Determine the [x, y] coordinate at the center of the cell enclosing the given text.  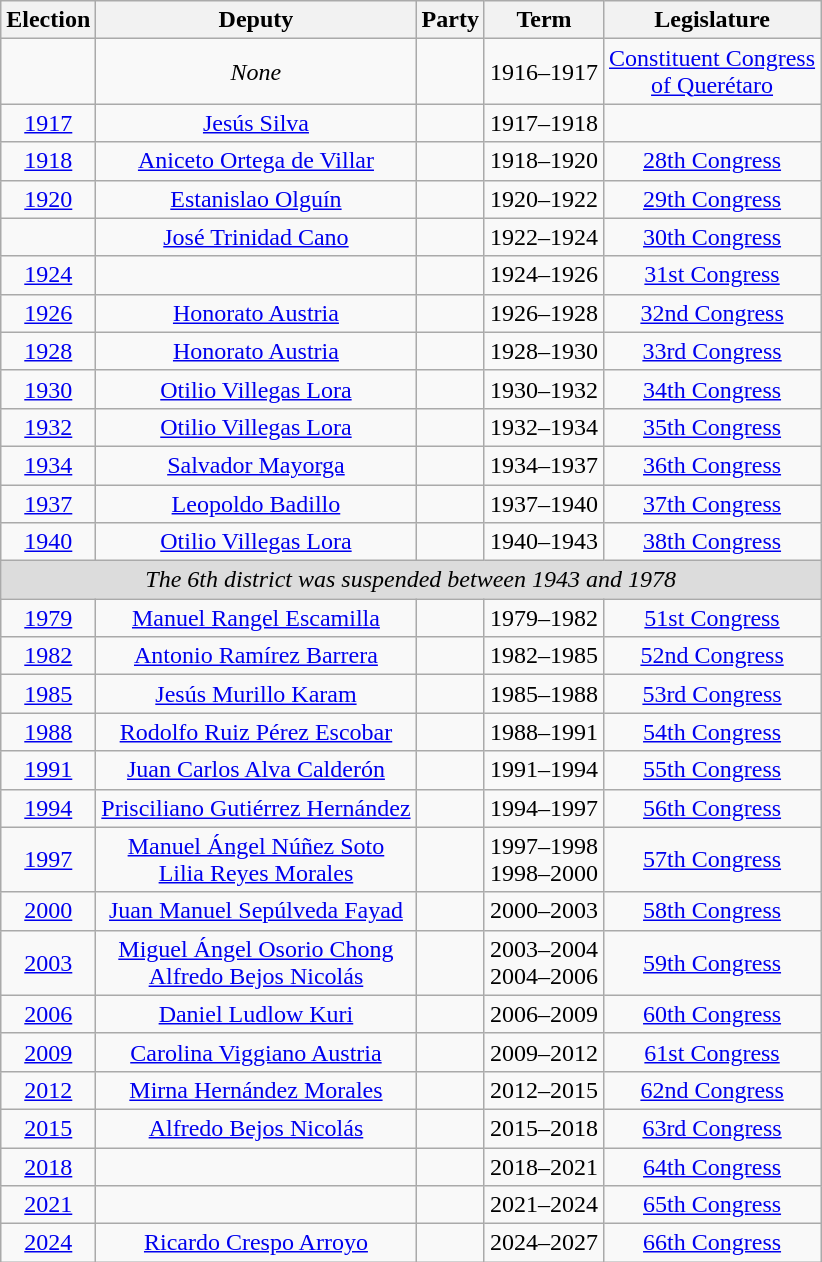
56th Congress [712, 808]
Election [48, 20]
32nd Congress [712, 313]
1917 [48, 123]
2012–2015 [544, 1090]
1994 [48, 808]
2024 [48, 1243]
1982–1985 [544, 656]
1918–1920 [544, 161]
1979–1982 [544, 618]
59th Congress [712, 962]
1937–1940 [544, 503]
33rd Congress [712, 351]
Alfredo Bejos Nicolás [256, 1128]
2003–2004 2004–2006 [544, 962]
2015–2018 [544, 1128]
Jesús Silva [256, 123]
57th Congress [712, 860]
1926 [48, 313]
Carolina Viggiano Austria [256, 1052]
66th Congress [712, 1243]
1982 [48, 656]
1928 [48, 351]
2009–2012 [544, 1052]
1916–1917 [544, 72]
1930–1932 [544, 389]
Legislature [712, 20]
Constituent Congressof Querétaro [712, 72]
1988–1991 [544, 732]
Jesús Murillo Karam [256, 694]
1932–1934 [544, 427]
1937 [48, 503]
35th Congress [712, 427]
Juan Manuel Sepúlveda Fayad [256, 911]
1918 [48, 161]
Ricardo Crespo Arroyo [256, 1243]
None [256, 72]
29th Congress [712, 199]
Party [450, 20]
36th Congress [712, 465]
2021 [48, 1205]
Manuel Ángel Núñez SotoLilia Reyes Morales [256, 860]
1924–1926 [544, 275]
54th Congress [712, 732]
1924 [48, 275]
2000–2003 [544, 911]
Rodolfo Ruiz Pérez Escobar [256, 732]
2003 [48, 962]
2018 [48, 1167]
2018–2021 [544, 1167]
2021–2024 [544, 1205]
2009 [48, 1052]
1934 [48, 465]
1932 [48, 427]
53rd Congress [712, 694]
1930 [48, 389]
1926–1928 [544, 313]
Mirna Hernández Morales [256, 1090]
2006–2009 [544, 1014]
2006 [48, 1014]
65th Congress [712, 1205]
1985 [48, 694]
51st Congress [712, 618]
1985–1988 [544, 694]
1928–1930 [544, 351]
1991 [48, 770]
2024–2027 [544, 1243]
Antonio Ramírez Barrera [256, 656]
1991–1994 [544, 770]
58th Congress [712, 911]
30th Congress [712, 237]
2000 [48, 911]
55th Congress [712, 770]
Deputy [256, 20]
62nd Congress [712, 1090]
1940–1943 [544, 542]
2012 [48, 1090]
1922–1924 [544, 237]
Estanislao Olguín [256, 199]
38th Congress [712, 542]
Manuel Rangel Escamilla [256, 618]
Prisciliano Gutiérrez Hernández [256, 808]
1988 [48, 732]
Aniceto Ortega de Villar [256, 161]
1940 [48, 542]
1920–1922 [544, 199]
60th Congress [712, 1014]
37th Congress [712, 503]
1920 [48, 199]
1997 [48, 860]
52nd Congress [712, 656]
1994–1997 [544, 808]
2015 [48, 1128]
63rd Congress [712, 1128]
28th Congress [712, 161]
34th Congress [712, 389]
Juan Carlos Alva Calderón [256, 770]
61st Congress [712, 1052]
1997–19981998–2000 [544, 860]
1979 [48, 618]
Miguel Ángel Osorio Chong Alfredo Bejos Nicolás [256, 962]
64th Congress [712, 1167]
José Trinidad Cano [256, 237]
Term [544, 20]
Daniel Ludlow Kuri [256, 1014]
The 6th district was suspended between 1943 and 1978 [411, 580]
1934–1937 [544, 465]
Leopoldo Badillo [256, 503]
1917–1918 [544, 123]
Salvador Mayorga [256, 465]
31st Congress [712, 275]
